Identify which cell holds the provided text, then report its [X, Y] central coordinate. 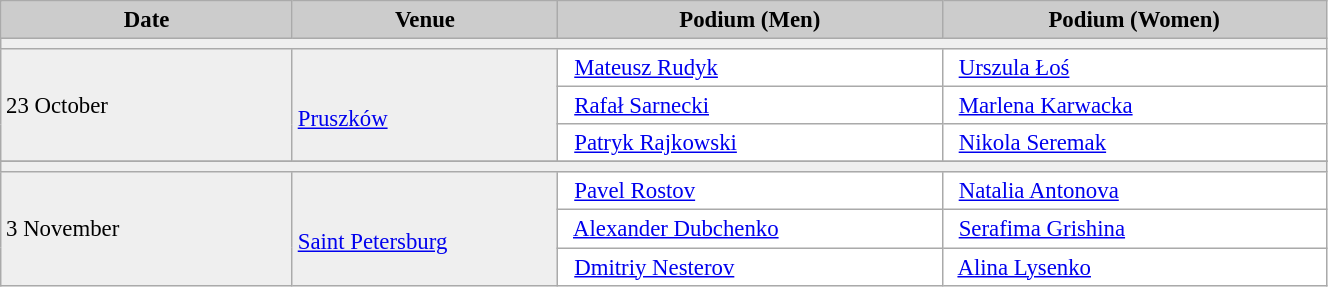
Marlena Karwacka [1134, 106]
Rafał Sarnecki [750, 106]
Venue [424, 20]
Urszula Łoś [1134, 68]
Podium (Women) [1134, 20]
Pavel Rostov [750, 191]
Nikola Seremak [1134, 143]
Serafima Grishina [1134, 229]
Alina Lysenko [1134, 267]
23 October [147, 106]
Dmitriy Nesterov [750, 267]
Saint Petersburg [424, 228]
Patryk Rajkowski [750, 143]
Natalia Antonova [1134, 191]
Date [147, 20]
Mateusz Rudyk [750, 68]
3 November [147, 228]
Alexander Dubchenko [750, 229]
Pruszków [424, 106]
Podium (Men) [750, 20]
